Detect which cell encompasses the target text, then output its (x, y) center coordinate. 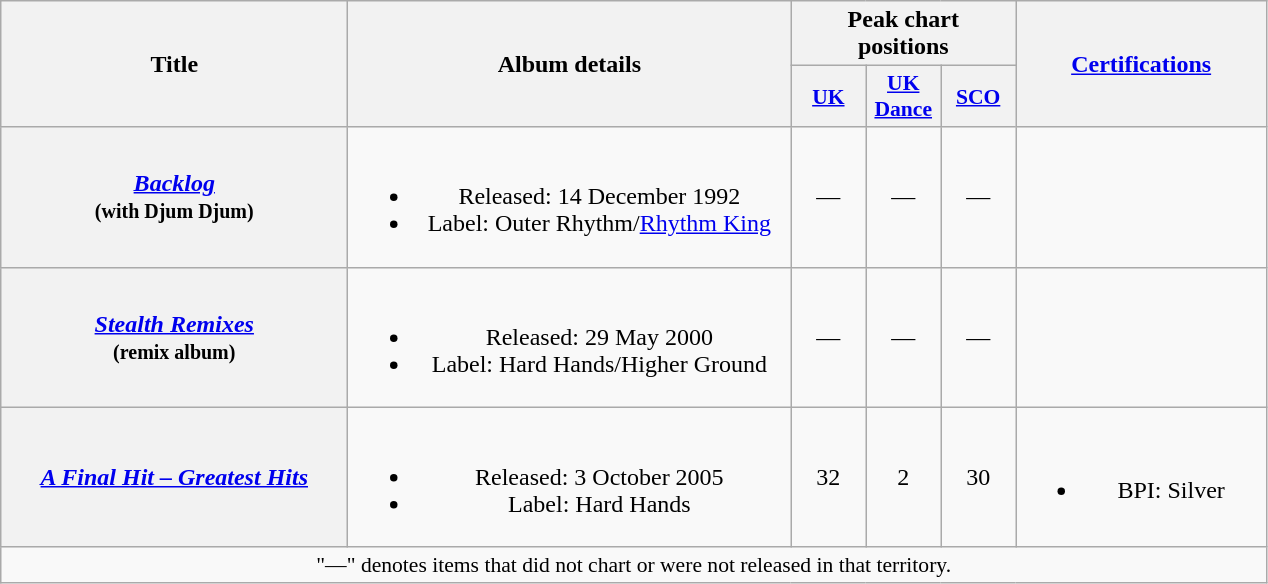
Album details (570, 64)
"—" denotes items that did not chart or were not released in that territory. (634, 565)
2 (904, 477)
Peak chartpositions (904, 34)
Title (174, 64)
Released: 14 December 1992Label: Outer Rhythm/Rhythm King (570, 197)
A Final Hit – Greatest Hits (174, 477)
32 (828, 477)
UK (828, 96)
UKDance (904, 96)
SCO (978, 96)
Stealth Remixes (remix album) (174, 337)
Released: 3 October 2005Label: Hard Hands (570, 477)
Backlog (with Djum Djum) (174, 197)
BPI: Silver (1142, 477)
Certifications (1142, 64)
30 (978, 477)
Released: 29 May 2000Label: Hard Hands/Higher Ground (570, 337)
